Output the [x, y] coordinate of the center of the cell containing the given text.  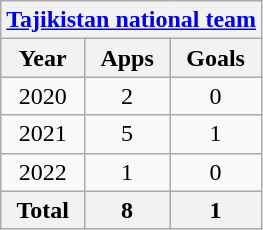
2 [128, 96]
2020 [43, 96]
Apps [128, 58]
8 [128, 210]
Goals [216, 58]
Tajikistan national team [132, 20]
2021 [43, 134]
2022 [43, 172]
Year [43, 58]
Total [43, 210]
5 [128, 134]
